Return [X, Y] of the center of cell containing provided text 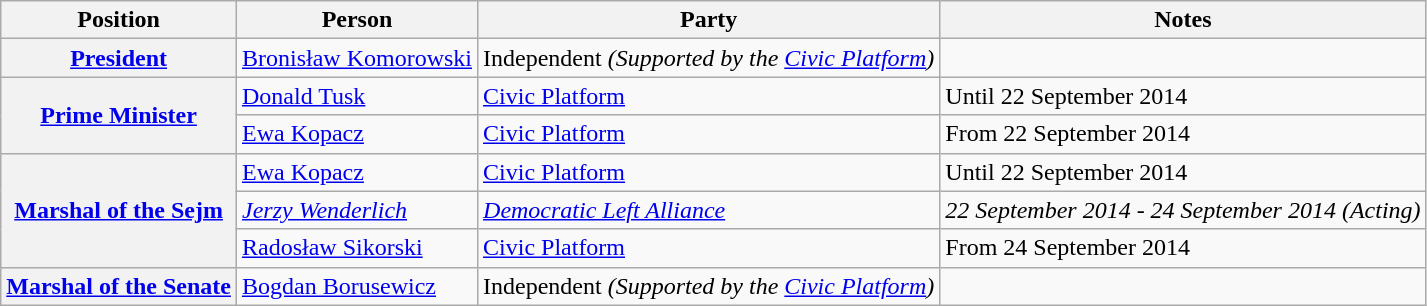
Position [119, 20]
Jerzy Wenderlich [356, 210]
From 24 September 2014 [1183, 248]
Person [356, 20]
From 22 September 2014 [1183, 134]
22 September 2014 - 24 September 2014 (Acting) [1183, 210]
Donald Tusk [356, 96]
Marshal of the Senate [119, 286]
Party [709, 20]
Notes [1183, 20]
Marshal of the Sejm [119, 210]
Democratic Left Alliance [709, 210]
President [119, 58]
Bogdan Borusewicz [356, 286]
Bronisław Komorowski [356, 58]
Prime Minister [119, 115]
Radosław Sikorski [356, 248]
